Identify which cell holds the provided text, then report its [x, y] central coordinate. 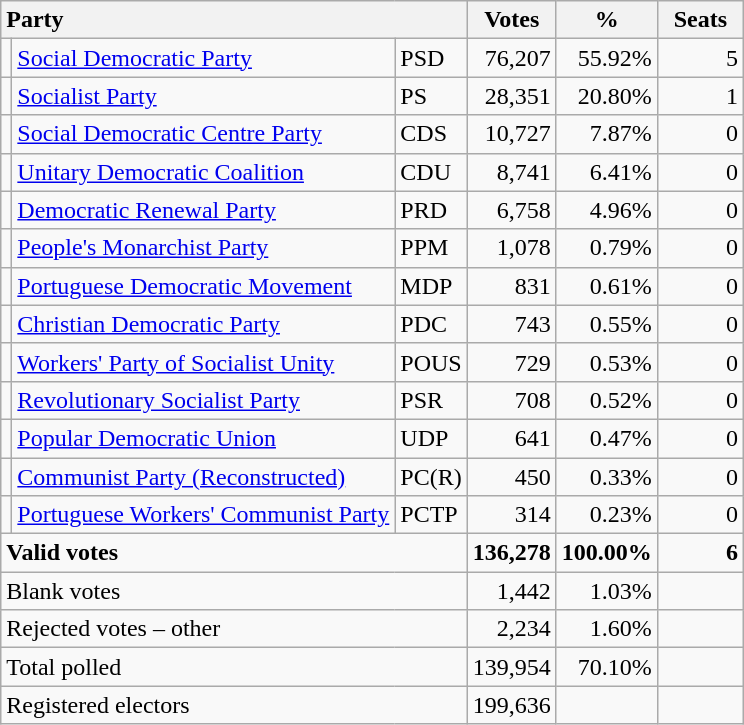
Registered electors [234, 705]
7.87% [606, 134]
CDU [431, 172]
641 [512, 438]
Popular Democratic Union [204, 438]
0.55% [606, 324]
PPM [431, 248]
Total polled [234, 667]
Portuguese Workers' Communist Party [204, 515]
Social Democratic Party [204, 58]
1 [700, 96]
6 [700, 553]
0.61% [606, 286]
Communist Party (Reconstructed) [204, 477]
Workers' Party of Socialist Unity [204, 362]
4.96% [606, 210]
People's Monarchist Party [204, 248]
708 [512, 400]
0.52% [606, 400]
Seats [700, 20]
1,078 [512, 248]
6.41% [606, 172]
8,741 [512, 172]
Votes [512, 20]
1,442 [512, 591]
PC(R) [431, 477]
Democratic Renewal Party [204, 210]
POUS [431, 362]
450 [512, 477]
PDC [431, 324]
Blank votes [234, 591]
20.80% [606, 96]
6,758 [512, 210]
PS [431, 96]
0.53% [606, 362]
0.23% [606, 515]
1.60% [606, 629]
0.47% [606, 438]
Valid votes [234, 553]
0.79% [606, 248]
MDP [431, 286]
2,234 [512, 629]
199,636 [512, 705]
10,727 [512, 134]
1.03% [606, 591]
28,351 [512, 96]
55.92% [606, 58]
Revolutionary Socialist Party [204, 400]
139,954 [512, 667]
PSR [431, 400]
314 [512, 515]
UDP [431, 438]
Portuguese Democratic Movement [204, 286]
76,207 [512, 58]
Social Democratic Centre Party [204, 134]
100.00% [606, 553]
70.10% [606, 667]
PSD [431, 58]
CDS [431, 134]
5 [700, 58]
PRD [431, 210]
136,278 [512, 553]
729 [512, 362]
743 [512, 324]
Rejected votes – other [234, 629]
Socialist Party [204, 96]
0.33% [606, 477]
831 [512, 286]
Party [234, 20]
Christian Democratic Party [204, 324]
PCTP [431, 515]
% [606, 20]
Unitary Democratic Coalition [204, 172]
